Return the (x, y) coordinate for the center point of the cell that contains the specified text.  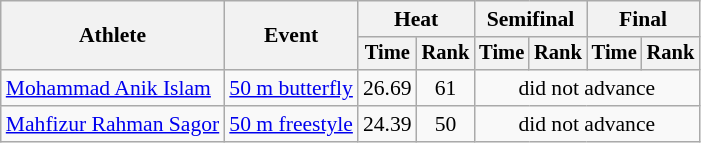
Athlete (113, 36)
61 (446, 88)
Heat (416, 19)
24.39 (388, 124)
50 m butterfly (291, 88)
Final (643, 19)
50 (446, 124)
Event (291, 36)
Mohammad Anik Islam (113, 88)
50 m freestyle (291, 124)
26.69 (388, 88)
Semifinal (530, 19)
Mahfizur Rahman Sagor (113, 124)
